Return (x, y) of the center of cell containing provided text 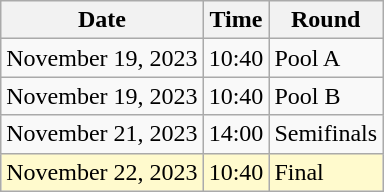
Pool A (326, 58)
Date (102, 20)
Time (236, 20)
Final (326, 172)
November 21, 2023 (102, 134)
November 22, 2023 (102, 172)
Pool B (326, 96)
Semifinals (326, 134)
14:00 (236, 134)
Round (326, 20)
